Extract the [x, y] coordinate from the center of the cell holding the provided text.  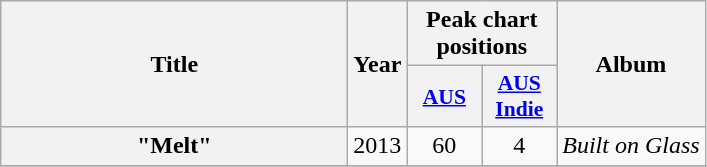
Album [631, 64]
Peak chart positions [482, 34]
AUSIndie [520, 96]
4 [520, 146]
Title [174, 64]
AUS [444, 96]
60 [444, 146]
"Melt" [174, 146]
Built on Glass [631, 146]
2013 [378, 146]
Year [378, 64]
